Pinpoint the cell where the given text exists, returning its (x, y) midpoint coordinate. 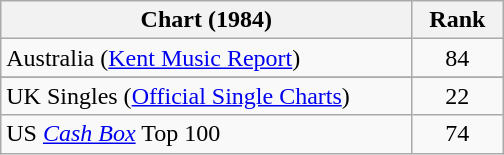
UK Singles (Official Single Charts) (206, 96)
US Cash Box Top 100 (206, 134)
Australia (Kent Music Report) (206, 58)
84 (458, 58)
Rank (458, 20)
74 (458, 134)
22 (458, 96)
Chart (1984) (206, 20)
